From the cell containing the given text, extract its center point as (X, Y) coordinate. 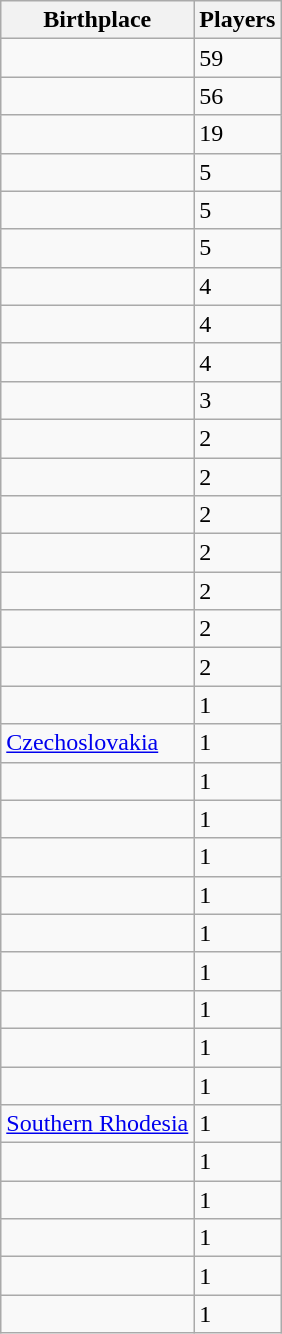
Southern Rhodesia (98, 1124)
3 (238, 400)
Birthplace (98, 20)
56 (238, 96)
59 (238, 58)
Players (238, 20)
Czechoslovakia (98, 743)
19 (238, 134)
